From the cell containing the given text, extract its center point as [x, y] coordinate. 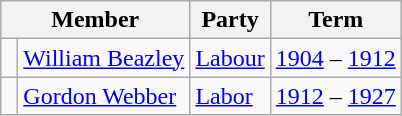
Labor [230, 96]
1912 – 1927 [336, 96]
Party [230, 20]
Gordon Webber [104, 96]
1904 – 1912 [336, 58]
Term [336, 20]
Labour [230, 58]
Member [96, 20]
William Beazley [104, 58]
